Identify which cell holds the provided text, then report its [x, y] central coordinate. 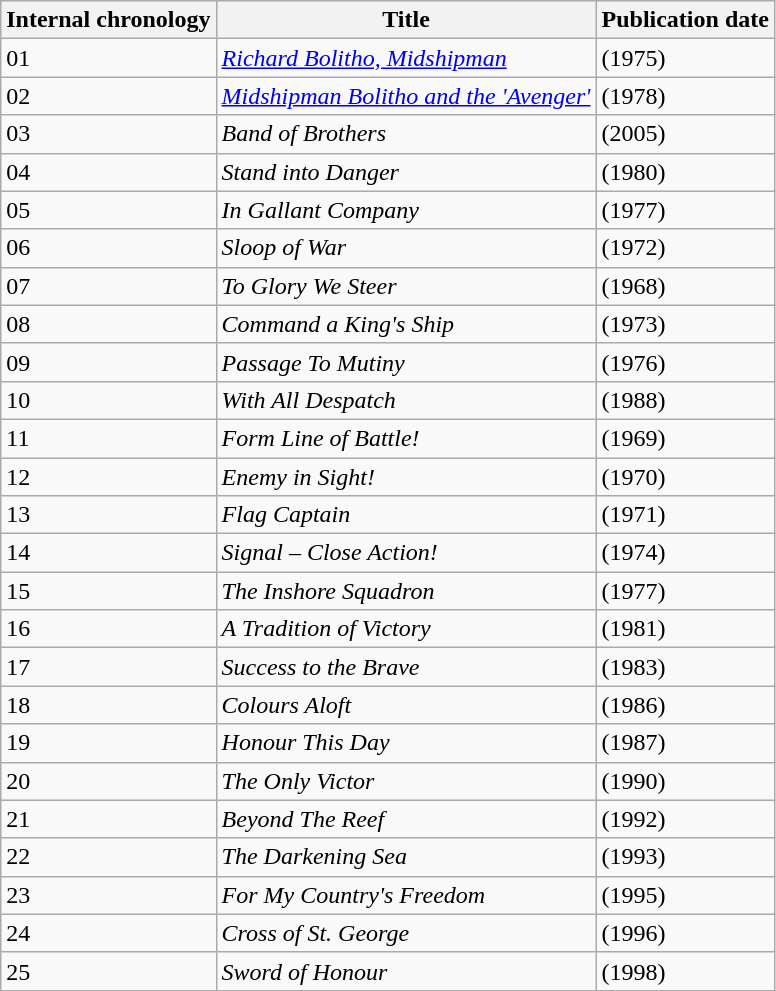
(1975) [685, 58]
(1981) [685, 629]
Publication date [685, 20]
(1968) [685, 286]
Colours Aloft [406, 705]
(1971) [685, 515]
01 [108, 58]
(1996) [685, 933]
07 [108, 286]
(1995) [685, 895]
06 [108, 248]
Beyond The Reef [406, 819]
(1992) [685, 819]
(2005) [685, 134]
With All Despatch [406, 400]
The Inshore Squadron [406, 591]
13 [108, 515]
(1998) [685, 971]
24 [108, 933]
(1976) [685, 362]
03 [108, 134]
A Tradition of Victory [406, 629]
(1972) [685, 248]
Internal chronology [108, 20]
Enemy in Sight! [406, 477]
(1969) [685, 438]
(1983) [685, 667]
Flag Captain [406, 515]
Command a King's Ship [406, 324]
(1988) [685, 400]
Richard Bolitho, Midshipman [406, 58]
08 [108, 324]
16 [108, 629]
25 [108, 971]
To Glory We Steer [406, 286]
Signal – Close Action! [406, 553]
Sword of Honour [406, 971]
For My Country's Freedom [406, 895]
Stand into Danger [406, 172]
21 [108, 819]
(1986) [685, 705]
Form Line of Battle! [406, 438]
17 [108, 667]
19 [108, 743]
(1970) [685, 477]
(1978) [685, 96]
09 [108, 362]
The Only Victor [406, 781]
(1973) [685, 324]
(1987) [685, 743]
Band of Brothers [406, 134]
23 [108, 895]
Title [406, 20]
(1974) [685, 553]
Cross of St. George [406, 933]
The Darkening Sea [406, 857]
In Gallant Company [406, 210]
22 [108, 857]
11 [108, 438]
14 [108, 553]
Passage To Mutiny [406, 362]
12 [108, 477]
Success to the Brave [406, 667]
18 [108, 705]
04 [108, 172]
02 [108, 96]
10 [108, 400]
(1993) [685, 857]
15 [108, 591]
Honour This Day [406, 743]
(1990) [685, 781]
20 [108, 781]
05 [108, 210]
Midshipman Bolitho and the 'Avenger' [406, 96]
(1980) [685, 172]
Sloop of War [406, 248]
